Return the (X, Y) coordinate for the center point of the cell that contains the specified text.  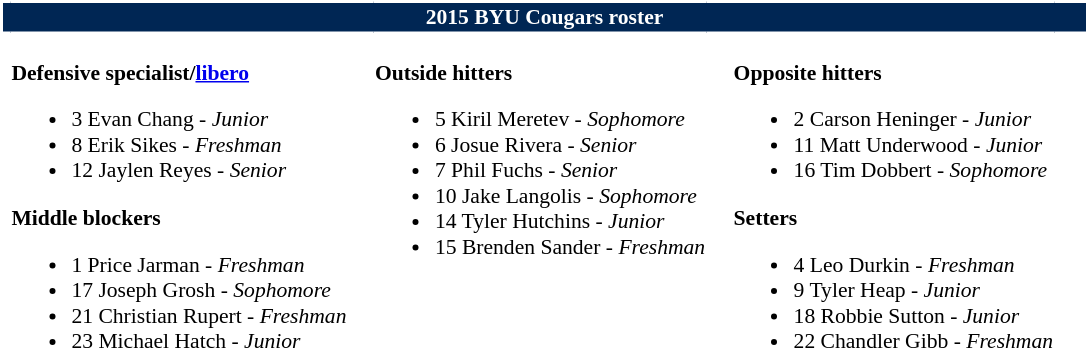
2015 BYU Cougars roster (545, 18)
